Capture the cell that displays the provided text and extract its [X, Y] central coordinate. 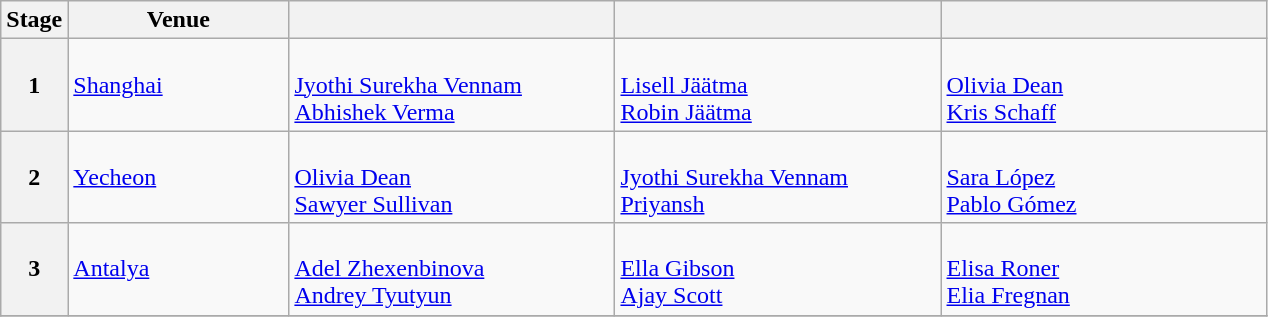
Ella Gibson Ajay Scott [778, 269]
Jyothi Surekha Vennam Priyansh [778, 177]
1 [34, 85]
Jyothi Surekha Vennam Abhishek Verma [452, 85]
Elisa Roner Elia Fregnan [1104, 269]
Adel Zhexenbinova Andrey Tyutyun [452, 269]
3 [34, 269]
Olivia Dean Kris Schaff [1104, 85]
Shanghai [178, 85]
Lisell Jäätma Robin Jäätma [778, 85]
Stage [34, 20]
Venue [178, 20]
Sara López Pablo Gómez [1104, 177]
2 [34, 177]
Yecheon [178, 177]
Olivia Dean Sawyer Sullivan [452, 177]
Antalya [178, 269]
